Capture the cell that displays the provided text and extract its [X, Y] central coordinate. 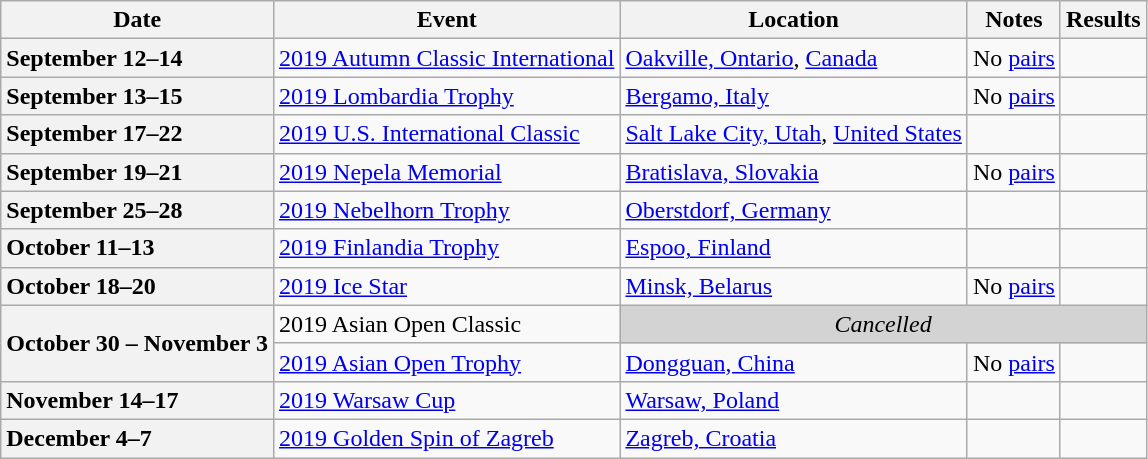
2019 Lombardia Trophy [447, 96]
September 17–22 [138, 134]
Date [138, 20]
Cancelled [883, 324]
2019 Nepela Memorial [447, 172]
2019 Warsaw Cup [447, 400]
2019 Ice Star [447, 286]
November 14–17 [138, 400]
2019 Asian Open Classic [447, 324]
September 13–15 [138, 96]
October 18–20 [138, 286]
2019 U.S. International Classic [447, 134]
Salt Lake City, Utah, United States [794, 134]
Bratislava, Slovakia [794, 172]
Warsaw, Poland [794, 400]
Bergamo, Italy [794, 96]
Notes [1014, 20]
September 12–14 [138, 58]
Location [794, 20]
Results [1103, 20]
Zagreb, Croatia [794, 438]
2019 Asian Open Trophy [447, 362]
Minsk, Belarus [794, 286]
2019 Autumn Classic International [447, 58]
2019 Finlandia Trophy [447, 248]
October 30 – November 3 [138, 343]
October 11–13 [138, 248]
2019 Nebelhorn Trophy [447, 210]
December 4–7 [138, 438]
September 19–21 [138, 172]
2019 Golden Spin of Zagreb [447, 438]
Oberstdorf, Germany [794, 210]
September 25–28 [138, 210]
Espoo, Finland [794, 248]
Dongguan, China [794, 362]
Oakville, Ontario, Canada [794, 58]
Event [447, 20]
